Detect which cell encompasses the target text, then output its [X, Y] center coordinate. 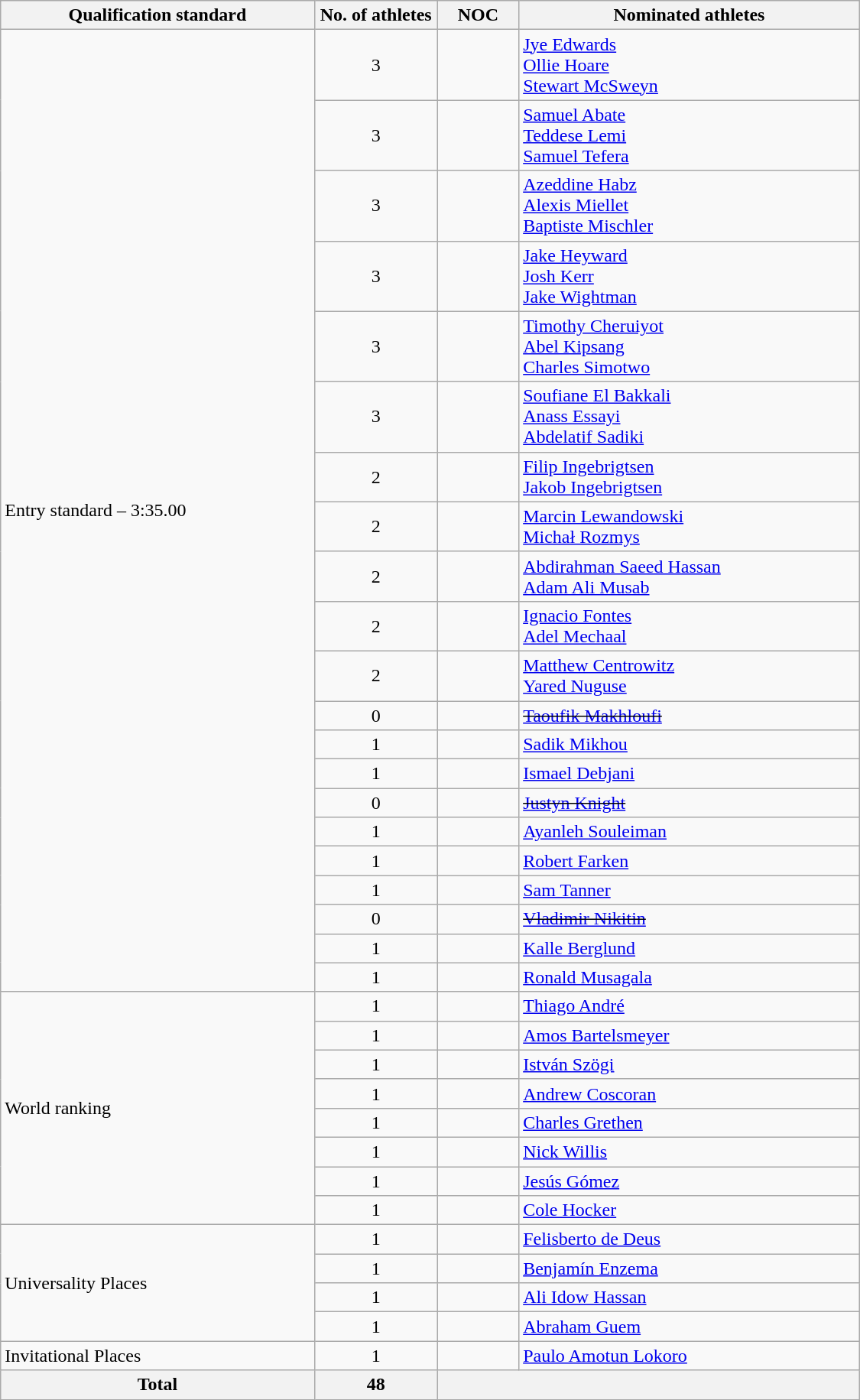
Ignacio FontesAdel Mechaal [690, 625]
Marcin LewandowskiMichał Rozmys [690, 526]
Ronald Musagala [690, 977]
World ranking [157, 1108]
Entry standard – 3:35.00 [157, 511]
Taoufik Makhloufi [690, 715]
Ayanleh Souleiman [690, 832]
Ismael Debjani [690, 774]
48 [376, 1385]
Paulo Amotun Lokoro [690, 1356]
Nominated athletes [690, 15]
Felisberto de Deus [690, 1239]
Total [157, 1385]
Benjamín Enzema [690, 1268]
NOC [478, 15]
Azeddine HabzAlexis MielletBaptiste Mischler [690, 206]
Jesús Gómez [690, 1181]
Filip IngebrigtsenJakob Ingebrigtsen [690, 477]
Soufiane El BakkaliAnass EssayiAbdelatif Sadiki [690, 417]
Charles Grethen [690, 1122]
Universality Places [157, 1283]
Jake HeywardJosh KerrJake Wightman [690, 276]
Vladimir Nikitin [690, 919]
Andrew Coscoran [690, 1093]
Abdirahman Saeed HassanAdam Ali Musab [690, 577]
Qualification standard [157, 15]
Jye EdwardsOllie HoareStewart McSweyn [690, 65]
Abraham Guem [690, 1327]
Ali Idow Hassan [690, 1298]
Robert Farken [690, 861]
Thiago André [690, 1006]
Invitational Places [157, 1356]
Sam Tanner [690, 890]
Sadik Mikhou [690, 745]
Kalle Berglund [690, 948]
Nick Willis [690, 1152]
Justyn Knight [690, 803]
No. of athletes [376, 15]
Matthew CentrowitzYared Nuguse [690, 676]
Timothy CheruiyotAbel KipsangCharles Simotwo [690, 346]
Cole Hocker [690, 1210]
István Szögi [690, 1064]
Amos Bartelsmeyer [690, 1035]
Samuel AbateTeddese LemiSamuel Tefera [690, 135]
